Identify which cell holds the provided text, then report its [X, Y] central coordinate. 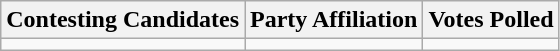
Contesting Candidates [123, 20]
Party Affiliation [334, 20]
Votes Polled [491, 20]
